Output the (x, y) coordinate of the center of the cell containing the given text.  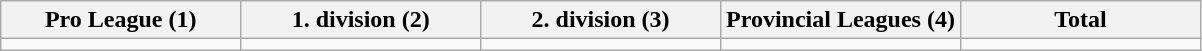
Pro League (1) (121, 20)
2. division (3) (601, 20)
1. division (2) (361, 20)
Provincial Leagues (4) (841, 20)
Total (1080, 20)
